Locate the cell with the specified text and output its (x, y) center coordinate. 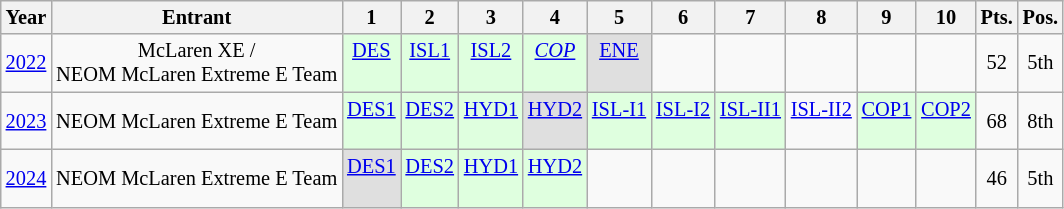
6 (683, 17)
COP (555, 63)
3 (491, 17)
ISL-I2 (683, 121)
Entrant (196, 17)
7 (750, 17)
8 (822, 17)
ISL-I1 (619, 121)
5 (619, 17)
9 (887, 17)
2 (430, 17)
ISL2 (491, 63)
2024 (26, 178)
Pos. (1040, 17)
1 (371, 17)
46 (997, 178)
ISL-II1 (750, 121)
ISL1 (430, 63)
McLaren XE /NEOM McLaren Extreme E Team (196, 63)
DES (371, 63)
2023 (26, 121)
ENE (619, 63)
4 (555, 17)
Pts. (997, 17)
COP2 (946, 121)
68 (997, 121)
10 (946, 17)
8th (1040, 121)
ISL-II2 (822, 121)
52 (997, 63)
COP1 (887, 121)
2022 (26, 63)
Year (26, 17)
